Output the (x, y) coordinate of the center of the cell containing the given text.  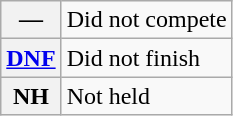
Did not compete (146, 20)
Not held (146, 96)
NH (31, 96)
Did not finish (146, 58)
DNF (31, 58)
— (31, 20)
